Locate the cell with the specified text and output its (X, Y) center coordinate. 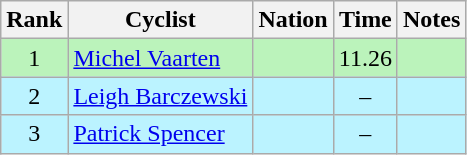
1 (34, 58)
Nation (293, 20)
Michel Vaarten (160, 58)
Notes (431, 20)
3 (34, 134)
Time (365, 20)
Rank (34, 20)
Leigh Barczewski (160, 96)
Cyclist (160, 20)
2 (34, 96)
Patrick Spencer (160, 134)
11.26 (365, 58)
